Scan for the cell matching the given text and deliver its (x, y) coordinate at center. 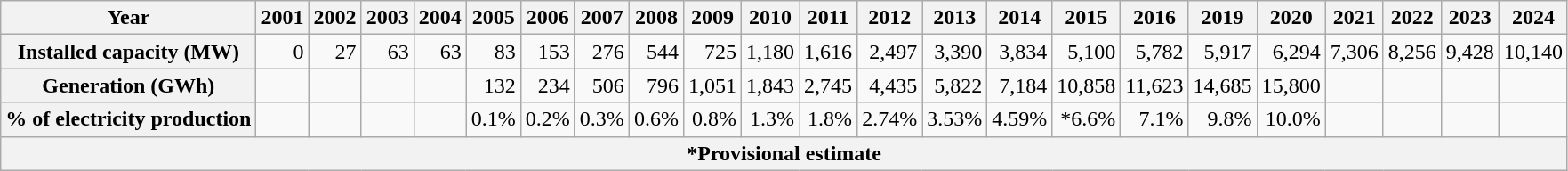
10,858 (1087, 85)
2004 (439, 18)
4,435 (889, 85)
0 (283, 52)
8,256 (1412, 52)
2015 (1087, 18)
Installed capacity (MW) (128, 52)
2016 (1154, 18)
83 (493, 52)
0.1% (493, 119)
1,616 (829, 52)
3.53% (955, 119)
2019 (1222, 18)
*Provisional estimate (784, 153)
1,180 (770, 52)
9,428 (1469, 52)
7,184 (1019, 85)
10,140 (1533, 52)
0.2% (548, 119)
2009 (712, 18)
5,100 (1087, 52)
2021 (1354, 18)
2022 (1412, 18)
4.59% (1019, 119)
1.8% (829, 119)
Year (128, 18)
9.8% (1222, 119)
7.1% (1154, 119)
506 (601, 85)
0.3% (601, 119)
2003 (388, 18)
725 (712, 52)
3,834 (1019, 52)
% of electricity production (128, 119)
2002 (334, 18)
5,782 (1154, 52)
6,294 (1291, 52)
544 (656, 52)
0.8% (712, 119)
*6.6% (1087, 119)
1,051 (712, 85)
Generation (GWh) (128, 85)
5,822 (955, 85)
11,623 (1154, 85)
2020 (1291, 18)
2008 (656, 18)
7,306 (1354, 52)
2,745 (829, 85)
15,800 (1291, 85)
1.3% (770, 119)
2024 (1533, 18)
234 (548, 85)
2011 (829, 18)
2012 (889, 18)
132 (493, 85)
2023 (1469, 18)
3,390 (955, 52)
153 (548, 52)
2013 (955, 18)
0.6% (656, 119)
2010 (770, 18)
10.0% (1291, 119)
2005 (493, 18)
276 (601, 52)
2014 (1019, 18)
1,843 (770, 85)
5,917 (1222, 52)
796 (656, 85)
2006 (548, 18)
27 (334, 52)
2007 (601, 18)
14,685 (1222, 85)
2001 (283, 18)
2.74% (889, 119)
2,497 (889, 52)
